Return (X, Y) of the center of cell containing provided text 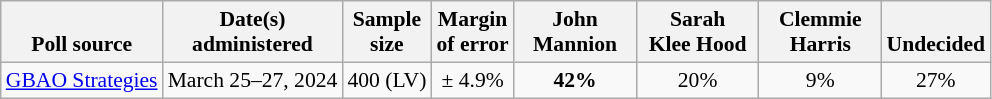
GBAO Strategies (82, 80)
Samplesize (386, 32)
42% (576, 80)
John Mannion (576, 32)
± 4.9% (472, 80)
Clemmie Harris (820, 32)
9% (820, 80)
Poll source (82, 32)
20% (698, 80)
Date(s)administered (253, 32)
Undecided (936, 32)
400 (LV) (386, 80)
Marginof error (472, 32)
SarahKlee Hood (698, 32)
March 25–27, 2024 (253, 80)
27% (936, 80)
